Identify which cell holds the provided text, then report its [x, y] central coordinate. 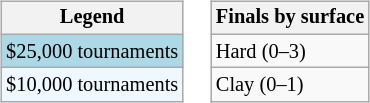
Hard (0–3) [290, 51]
Finals by surface [290, 18]
Clay (0–1) [290, 85]
$10,000 tournaments [92, 85]
Legend [92, 18]
$25,000 tournaments [92, 51]
